Pinpoint the cell where the given text exists, returning its (x, y) midpoint coordinate. 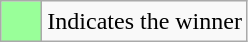
Indicates the winner (145, 22)
